Output the (x, y) coordinate of the center of the cell containing the given text.  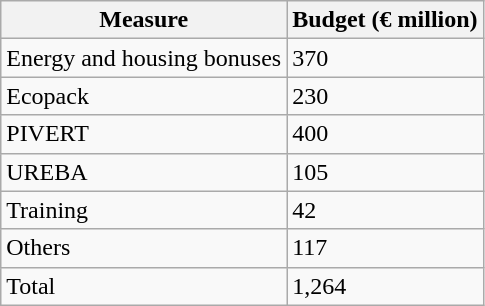
Others (144, 248)
117 (385, 248)
400 (385, 134)
Training (144, 210)
Budget (€ million) (385, 20)
42 (385, 210)
230 (385, 96)
1,264 (385, 286)
UREBA (144, 172)
105 (385, 172)
370 (385, 58)
Measure (144, 20)
Energy and housing bonuses (144, 58)
Total (144, 286)
Ecopack (144, 96)
PIVERT (144, 134)
